Output the (x, y) coordinate of the center of the cell containing the given text.  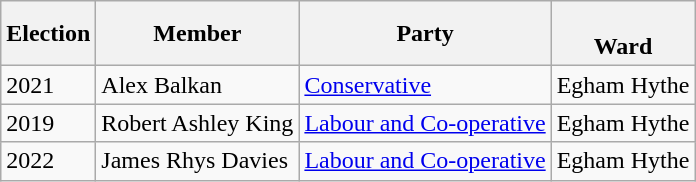
Member (198, 34)
Party (425, 34)
2022 (48, 161)
Conservative (425, 85)
James Rhys Davies (198, 161)
Ward (623, 34)
2019 (48, 123)
2021 (48, 85)
Alex Balkan (198, 85)
Robert Ashley King (198, 123)
Election (48, 34)
